Capture the cell that displays the provided text and extract its (x, y) central coordinate. 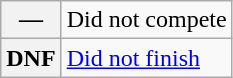
— (31, 20)
Did not compete (146, 20)
DNF (31, 58)
Did not finish (146, 58)
